Provide the (X, Y) coordinate of the cell's center where the given text is located.  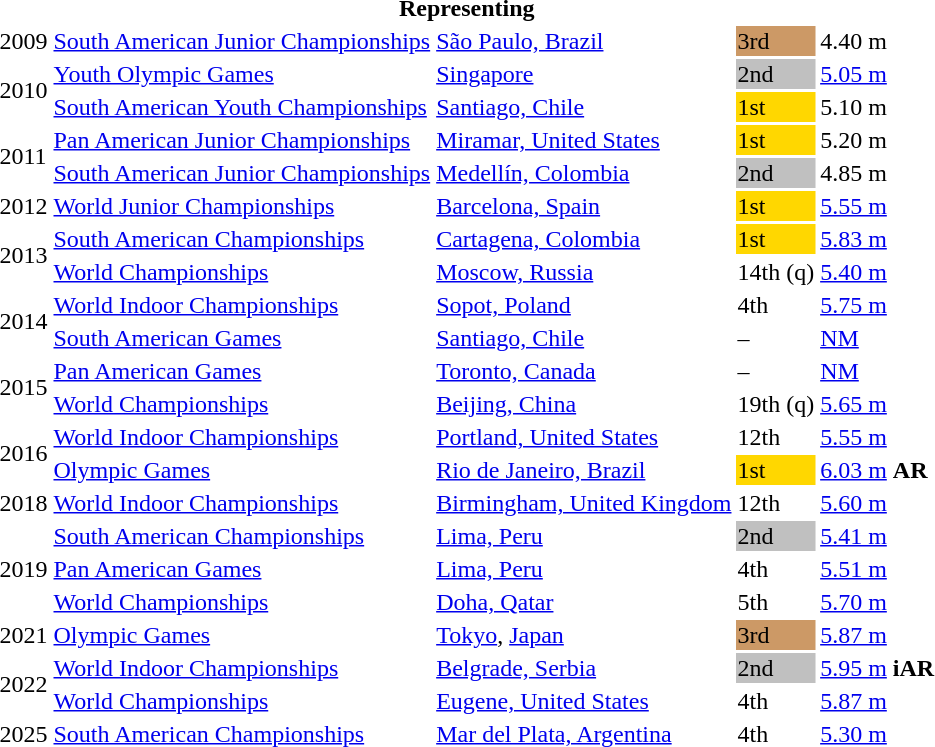
19th (q) (776, 404)
Doha, Qatar (584, 602)
Tokyo, Japan (584, 635)
5th (776, 602)
Eugene, United States (584, 701)
Youth Olympic Games (242, 74)
Medellín, Colombia (584, 173)
Cartagena, Colombia (584, 239)
Beijing, China (584, 404)
South American Youth Championships (242, 107)
São Paulo, Brazil (584, 41)
Pan American Junior Championships (242, 140)
Singapore (584, 74)
Toronto, Canada (584, 371)
Moscow, Russia (584, 272)
Barcelona, Spain (584, 206)
Portland, United States (584, 437)
Miramar, United States (584, 140)
Birmingham, United Kingdom (584, 503)
Belgrade, Serbia (584, 668)
Sopot, Poland (584, 305)
14th (q) (776, 272)
World Junior Championships (242, 206)
South American Games (242, 338)
Rio de Janeiro, Brazil (584, 470)
